Identify which cell holds the provided text, then report its (x, y) central coordinate. 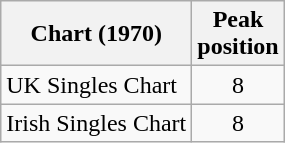
Chart (1970) (96, 34)
Irish Singles Chart (96, 123)
Peakposition (238, 34)
UK Singles Chart (96, 85)
